Extract the [X, Y] coordinate from the center of the cell holding the provided text.  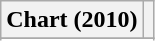
Chart (2010) [72, 20]
